For the text-containing cell, return its midpoint in (X, Y) coordinate format. 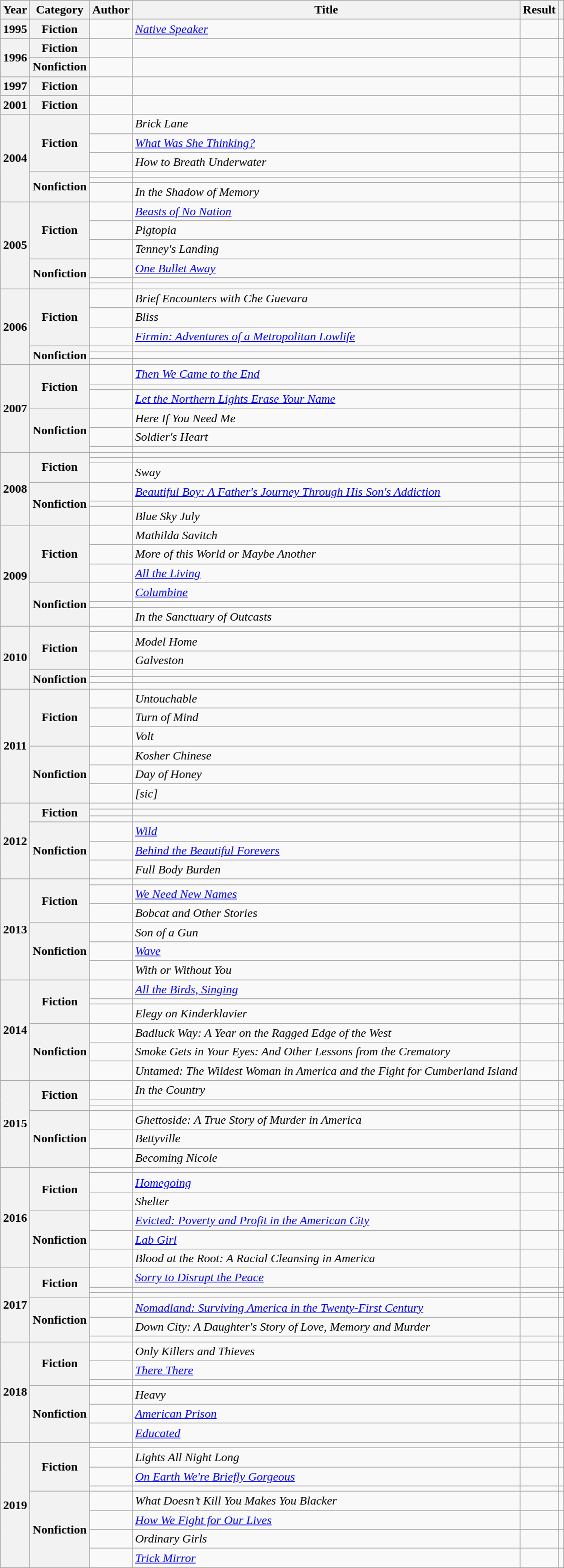
Tenney's Landing (326, 249)
Bliss (326, 317)
More of this World or Maybe Another (326, 554)
Lights All Night Long (326, 1457)
2005 (15, 245)
Untamed: The Wildest Woman in America and the Fight for Cumberland Island (326, 1071)
Badluck Way: A Year on the Ragged Edge of the West (326, 1033)
What Was She Thinking? (326, 143)
Only Killers and Thieves (326, 1351)
2010 (15, 658)
2007 (15, 408)
Day of Honey (326, 775)
Sway (326, 473)
How to Breath Underwater (326, 162)
Kosher Chinese (326, 756)
Firmin: Adventures of a Metropolitan Lowlife (326, 336)
Bettyville (326, 1139)
Educated (326, 1433)
Full Body Burden (326, 869)
Year (15, 10)
Brief Encounters with Che Guevara (326, 298)
2004 (15, 158)
1995 (15, 29)
Then We Came to the End (326, 374)
Brick Lane (326, 124)
Result (539, 10)
Ordinary Girls (326, 1539)
2013 (15, 929)
Beasts of No Nation (326, 211)
All the Birds, Singing (326, 989)
2014 (15, 1029)
Bobcat and Other Stories (326, 913)
With or Without You (326, 970)
Elegy on Kinderklavier (326, 1014)
Native Speaker (326, 29)
Wild (326, 831)
Homegoing (326, 1182)
In the Shadow of Memory (326, 192)
Sorry to Disrupt the Peace (326, 1278)
In the Sanctuary of Outcasts (326, 617)
Model Home (326, 641)
Author (111, 10)
American Prison (326, 1414)
There There (326, 1370)
How We Fight for Our Lives (326, 1520)
Blood at the Root: A Racial Cleansing in America (326, 1259)
Mathilda Savitch (326, 535)
2018 (15, 1392)
Category (60, 10)
Behind the Beautiful Forevers (326, 850)
Down City: A Daughter's Story of Love, Memory and Murder (326, 1327)
We Need New Names (326, 894)
Becoming Nicole (326, 1158)
Smoke Gets in Your Eyes: And Other Lessons from the Crematory (326, 1052)
Turn of Mind (326, 718)
Son of a Gun (326, 932)
Let the Northern Lights Erase Your Name (326, 399)
1996 (15, 57)
Pigtopia (326, 230)
All the Living (326, 573)
Untouchable (326, 698)
Beautiful Boy: A Father's Journey Through His Son's Addiction (326, 492)
Blue Sky July (326, 516)
One Bullet Away (326, 268)
Nomadland: Surviving America in the Twenty-First Century (326, 1308)
Galveston (326, 660)
2009 (15, 576)
2008 (15, 489)
Trick Mirror (326, 1558)
1997 (15, 86)
Heavy (326, 1395)
Here If You Need Me (326, 418)
2015 (15, 1124)
Evicted: Poverty and Profit in the American City (326, 1220)
[sic] (326, 793)
2016 (15, 1217)
Columbine (326, 592)
On Earth We're Briefly Gorgeous (326, 1477)
2001 (15, 105)
Volt (326, 737)
2019 (15, 1505)
In the Country (326, 1090)
2006 (15, 327)
What Doesn’t Kill You Makes You Blacker (326, 1501)
Wave (326, 951)
Title (326, 10)
Soldier's Heart (326, 437)
2012 (15, 841)
2017 (15, 1305)
Shelter (326, 1201)
Lab Girl (326, 1240)
2011 (15, 746)
Ghettoside: A True Story of Murder in America (326, 1120)
